Scan for the cell matching the given text and deliver its (x, y) coordinate at center. 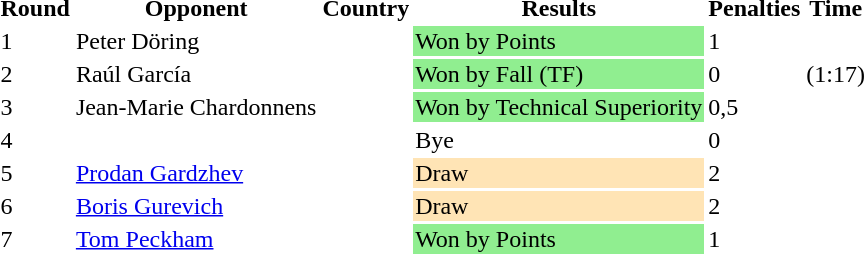
Peter Döring (196, 41)
Prodan Gardzhev (196, 173)
Won by Technical Superiority (559, 107)
Won by Fall (TF) (559, 74)
Jean-Marie Chardonnens (196, 107)
Bye (559, 140)
Raúl García (196, 74)
0,5 (754, 107)
Tom Peckham (196, 239)
Boris Gurevich (196, 206)
